Detect which cell encompasses the target text, then output its (X, Y) center coordinate. 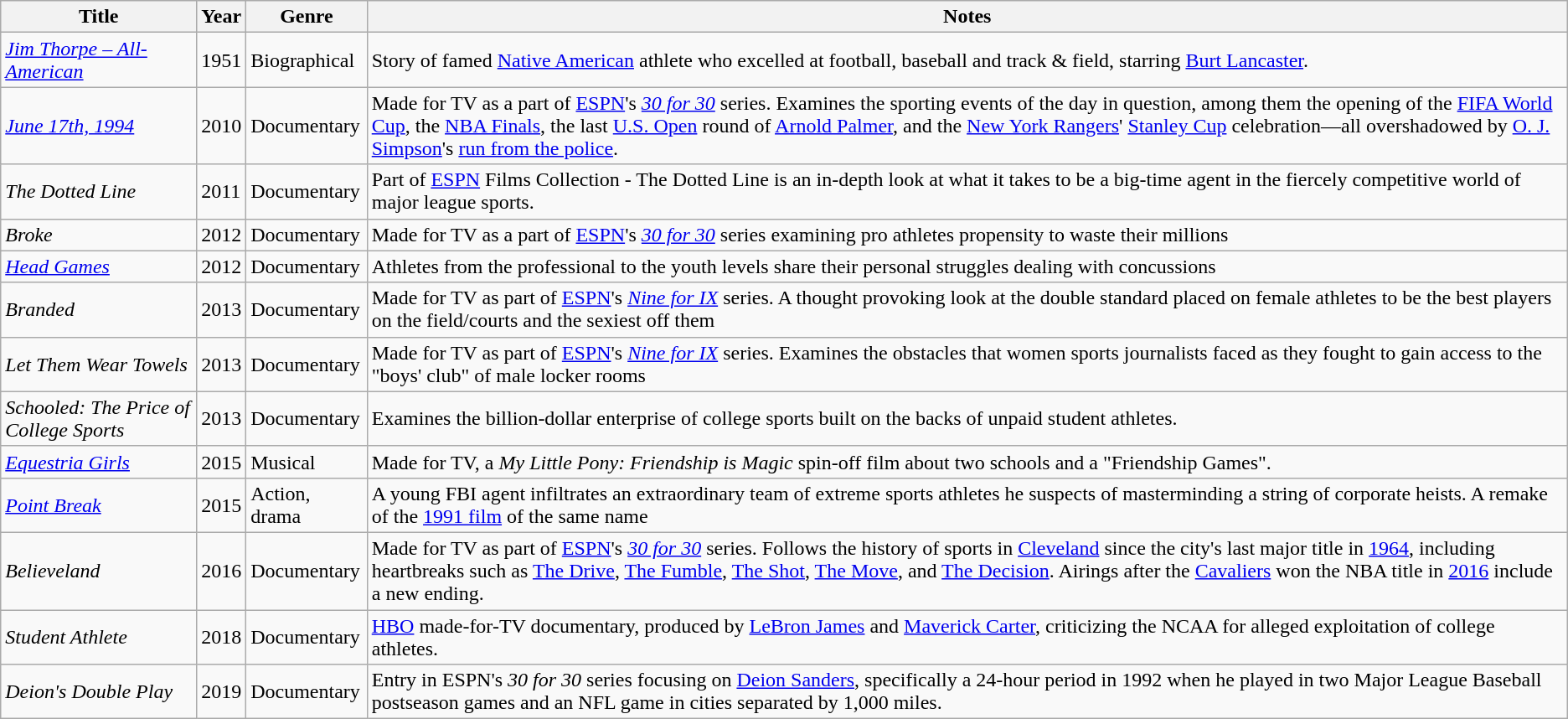
Made for TV as a part of ESPN's 30 for 30 series examining pro athletes propensity to waste their millions (967, 235)
Believeland (99, 571)
Made for TV, a My Little Pony: Friendship is Magic spin-off film about two schools and a "Friendship Games". (967, 462)
Athletes from the professional to the youth levels share their personal struggles dealing with concussions (967, 266)
Examines the billion-dollar enterprise of college sports built on the backs of unpaid student athletes. (967, 419)
Point Break (99, 504)
Musical (307, 462)
2011 (221, 191)
Branded (99, 310)
Notes (967, 17)
June 17th, 1994 (99, 126)
Head Games (99, 266)
2016 (221, 571)
Jim Thorpe – All-American (99, 60)
The Dotted Line (99, 191)
HBO made-for-TV documentary, produced by LeBron James and Maverick Carter, criticizing the NCAA for alleged exploitation of college athletes. (967, 637)
Schooled: The Price of College Sports (99, 419)
2010 (221, 126)
Action, drama (307, 504)
Story of famed Native American athlete who excelled at football, baseball and track & field, starring Burt Lancaster. (967, 60)
Let Them Wear Towels (99, 364)
Year (221, 17)
2019 (221, 692)
Equestria Girls (99, 462)
Broke (99, 235)
Biographical (307, 60)
Deion's Double Play (99, 692)
Title (99, 17)
1951 (221, 60)
Genre (307, 17)
Student Athlete (99, 637)
2018 (221, 637)
